Provide the (x, y) coordinate of the cell's center where the given text is located.  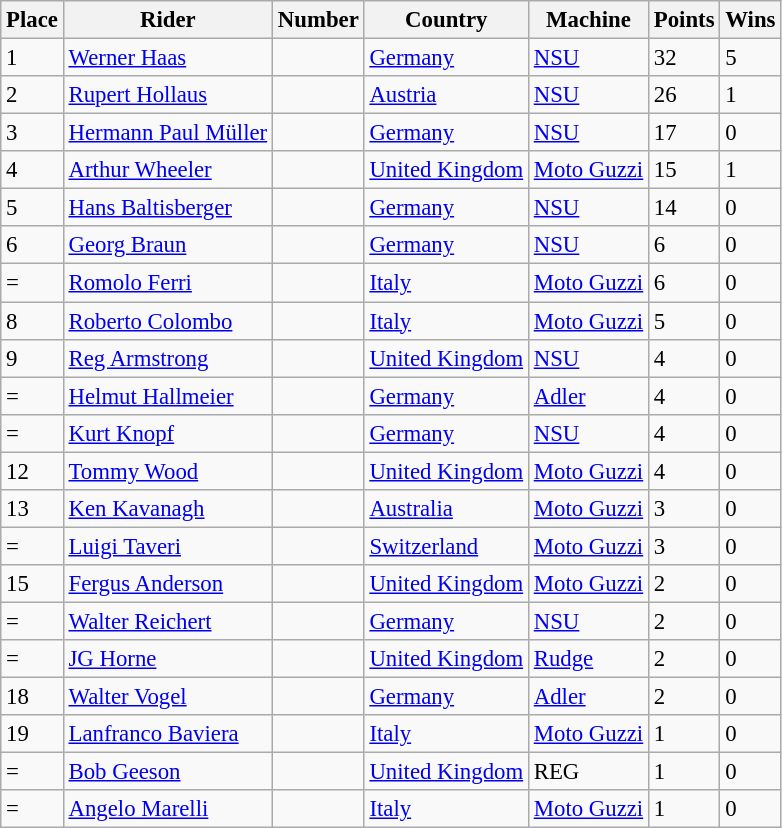
Walter Vogel (168, 697)
Werner Haas (168, 58)
Reg Armstrong (168, 358)
Lanfranco Baviera (168, 734)
8 (32, 321)
Australia (446, 509)
Hans Baltisberger (168, 208)
Country (446, 20)
19 (32, 734)
Tommy Wood (168, 471)
Rudge (588, 659)
Romolo Ferri (168, 283)
Angelo Marelli (168, 809)
26 (684, 95)
Wins (750, 20)
12 (32, 471)
17 (684, 133)
Bob Geeson (168, 772)
Place (32, 20)
Number (318, 20)
JG Horne (168, 659)
REG (588, 772)
Roberto Colombo (168, 321)
Luigi Taveri (168, 546)
Arthur Wheeler (168, 170)
Points (684, 20)
Rupert Hollaus (168, 95)
18 (32, 697)
Helmut Hallmeier (168, 396)
Rider (168, 20)
Georg Braun (168, 245)
32 (684, 58)
Machine (588, 20)
Kurt Knopf (168, 433)
Hermann Paul Müller (168, 133)
Walter Reichert (168, 621)
14 (684, 208)
Fergus Anderson (168, 584)
9 (32, 358)
Switzerland (446, 546)
13 (32, 509)
Ken Kavanagh (168, 509)
Austria (446, 95)
